For the text-containing cell, return its midpoint in [X, Y] coordinate format. 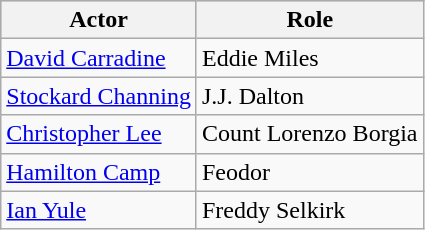
Stockard Channing [99, 96]
Freddy Selkirk [310, 210]
Role [310, 20]
J.J. Dalton [310, 96]
Eddie Miles [310, 58]
Ian Yule [99, 210]
Hamilton Camp [99, 172]
Actor [99, 20]
Feodor [310, 172]
David Carradine [99, 58]
Christopher Lee [99, 134]
Count Lorenzo Borgia [310, 134]
